Determine the [X, Y] coordinate at the center of the cell enclosing the given text.  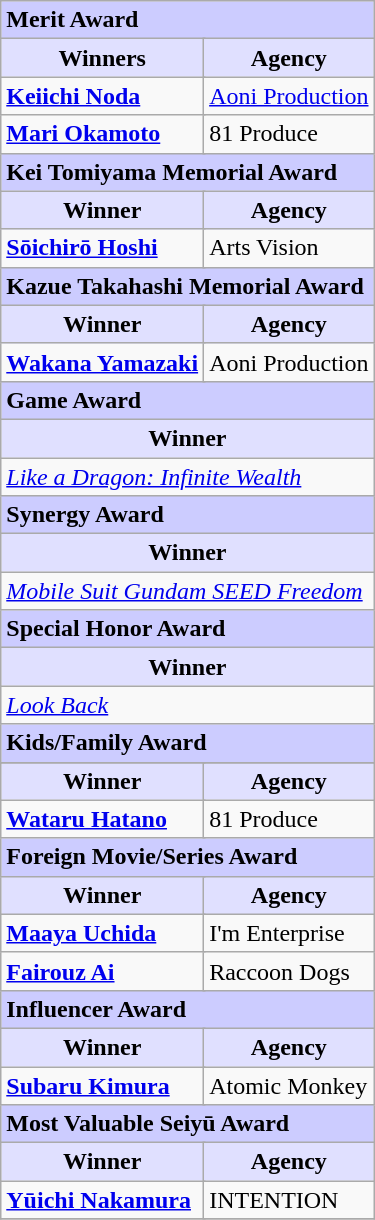
INTENTION [289, 1200]
Kids/Family Award [188, 743]
Wakana Yamazaki [102, 362]
Arts Vision [289, 248]
Maaya Uchida [102, 933]
Kei Tomiyama Memorial Award [188, 172]
Most Valuable Seiyū Award [188, 1124]
Influencer Award [188, 1009]
Foreign Movie/Series Award [188, 857]
Synergy Award [188, 515]
Merit Award [188, 20]
Game Award [188, 400]
Look Back [188, 705]
Fairouz Ai [102, 971]
Mari Okamoto [102, 134]
Yūichi Nakamura [102, 1200]
Keiichi Noda [102, 96]
Like a Dragon: Infinite Wealth [188, 477]
Atomic Monkey [289, 1085]
Wataru Hatano [102, 819]
Sōichirō Hoshi [102, 248]
Subaru Kimura [102, 1085]
Winners [102, 58]
I'm Enterprise [289, 933]
Raccoon Dogs [289, 971]
Special Honor Award [188, 629]
Kazue Takahashi Memorial Award [188, 286]
Mobile Suit Gundam SEED Freedom [188, 591]
